Determine the [x, y] coordinate at the center of the cell enclosing the given text.  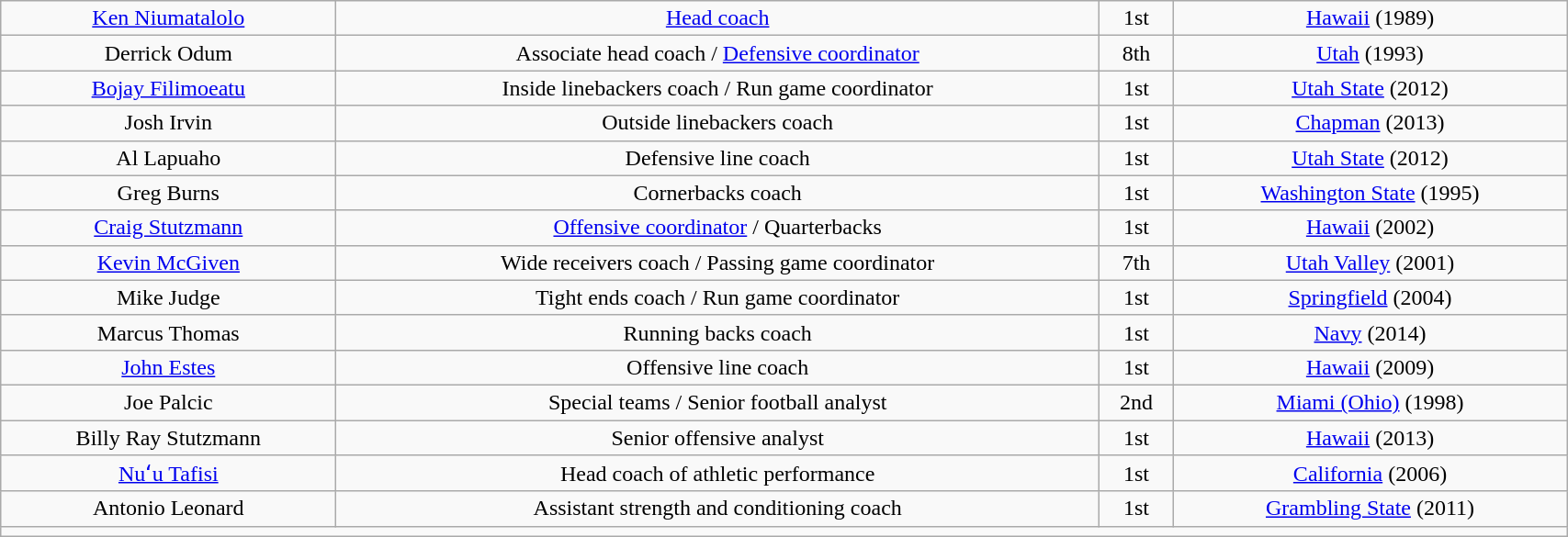
Associate head coach / Defensive coordinator [718, 53]
Nuʻu Tafisi [169, 474]
Offensive line coach [718, 367]
Billy Ray Stutzmann [169, 438]
Al Lapuaho [169, 158]
John Estes [169, 367]
Cornerbacks coach [718, 193]
Utah Valley (2001) [1370, 263]
Hawaii (2002) [1370, 228]
Outside linebackers coach [718, 123]
Mike Judge [169, 297]
Hawaii (2013) [1370, 438]
Hawaii (1989) [1370, 18]
Bojay Filimoeatu [169, 88]
2nd [1137, 402]
Marcus Thomas [169, 332]
Running backs coach [718, 332]
Craig Stutzmann [169, 228]
Springfield (2004) [1370, 297]
Ken Niumatalolo [169, 18]
Josh Irvin [169, 123]
Head coach [718, 18]
Offensive coordinator / Quarterbacks [718, 228]
Greg Burns [169, 193]
Miami (Ohio) (1998) [1370, 402]
Assistant strength and conditioning coach [718, 509]
Chapman (2013) [1370, 123]
Senior offensive analyst [718, 438]
Tight ends coach / Run game coordinator [718, 297]
Kevin McGiven [169, 263]
Navy (2014) [1370, 332]
California (2006) [1370, 474]
Joe Palcic [169, 402]
Wide receivers coach / Passing game coordinator [718, 263]
Inside linebackers coach / Run game coordinator [718, 88]
Washington State (1995) [1370, 193]
Antonio Leonard [169, 509]
Utah (1993) [1370, 53]
Defensive line coach [718, 158]
Special teams / Senior football analyst [718, 402]
Hawaii (2009) [1370, 367]
Grambling State (2011) [1370, 509]
Head coach of athletic performance [718, 474]
7th [1137, 263]
8th [1137, 53]
Derrick Odum [169, 53]
